Detect which cell encompasses the target text, then output its [x, y] center coordinate. 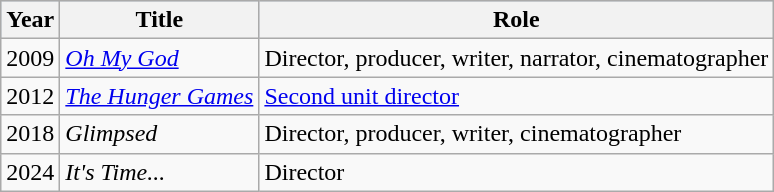
Year [30, 20]
Oh My God [160, 58]
2012 [30, 96]
2009 [30, 58]
2024 [30, 172]
Role [516, 20]
Director, producer, writer, cinematographer [516, 134]
It's Time... [160, 172]
The Hunger Games [160, 96]
Director [516, 172]
2018 [30, 134]
Director, producer, writer, narrator, cinematographer [516, 58]
Glimpsed [160, 134]
Second unit director [516, 96]
Title [160, 20]
